Locate the cell with the specified text and output its [x, y] center coordinate. 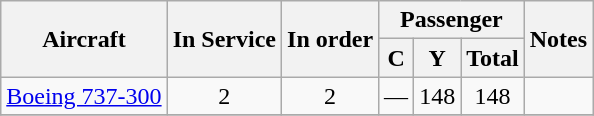
Total [493, 58]
Boeing 737-300 [84, 96]
In Service [224, 39]
Aircraft [84, 39]
— [396, 96]
Notes [558, 39]
Y [438, 58]
In order [330, 39]
C [396, 58]
Passenger [452, 20]
